Find where the given text appears and provide that cell's center as (X, Y) coordinate. 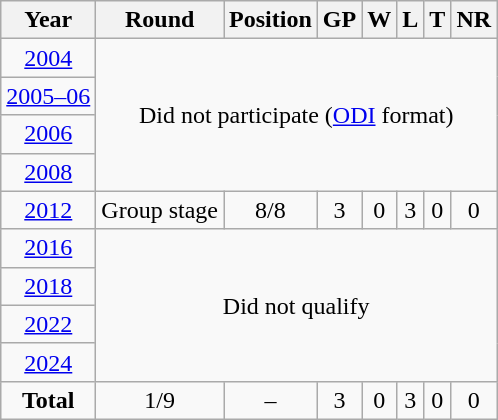
Group stage (160, 210)
W (380, 20)
2022 (48, 324)
GP (339, 20)
NR (474, 20)
2012 (48, 210)
2004 (48, 58)
8/8 (271, 210)
Did not participate (ODI format) (296, 115)
2018 (48, 286)
2008 (48, 172)
L (410, 20)
2016 (48, 248)
Position (271, 20)
Round (160, 20)
Did not qualify (296, 305)
2024 (48, 362)
1/9 (160, 400)
2005–06 (48, 96)
T (438, 20)
– (271, 400)
2006 (48, 134)
Total (48, 400)
Year (48, 20)
